Pinpoint the cell where the given text exists, returning its [x, y] midpoint coordinate. 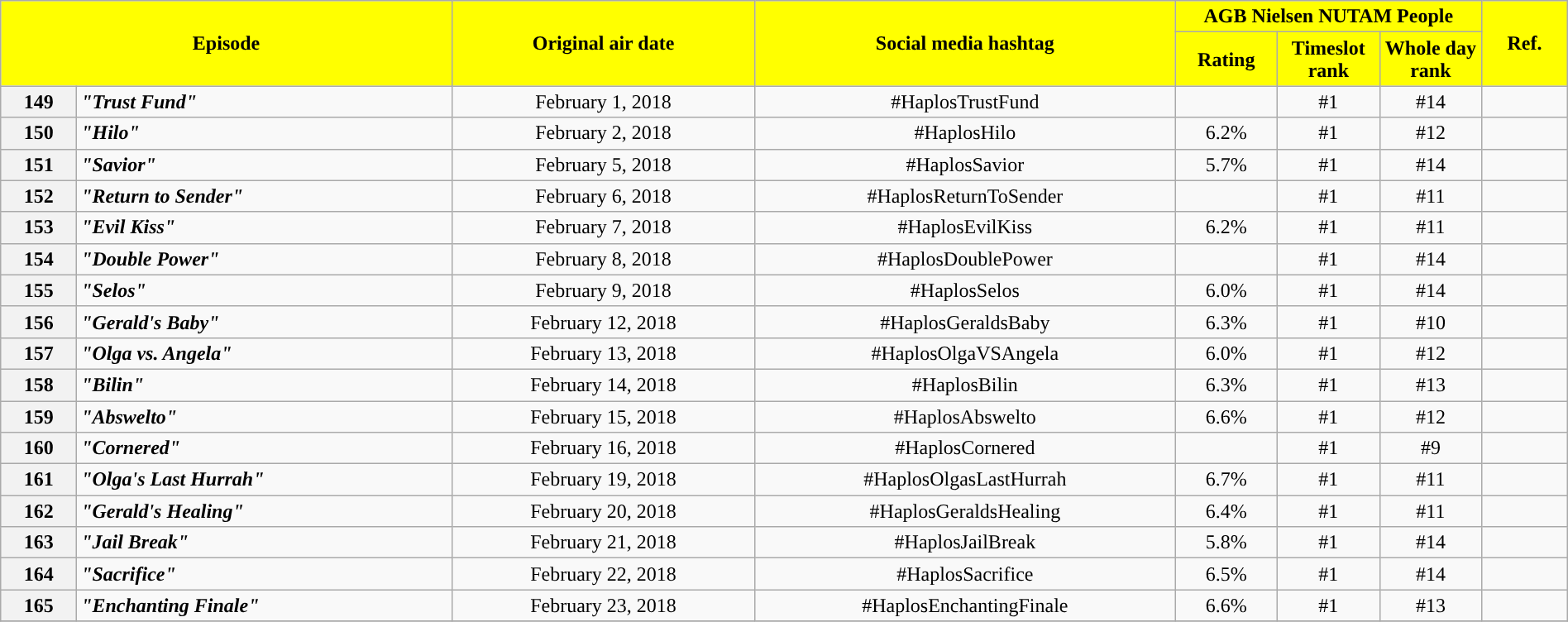
February 2, 2018 [603, 133]
6.5% [1226, 574]
Whole dayrank [1431, 60]
#9 [1431, 448]
"Cornered" [265, 448]
February 15, 2018 [603, 416]
158 [39, 385]
"Gerald's Healing" [265, 511]
"Gerald's Baby" [265, 322]
156 [39, 322]
149 [39, 102]
February 14, 2018 [603, 385]
February 1, 2018 [603, 102]
"Abswelto" [265, 416]
February 13, 2018 [603, 353]
#HaplosBilin [965, 385]
Original air date [603, 43]
5.8% [1226, 543]
AGB Nielsen NUTAM People [1328, 17]
163 [39, 543]
"Trust Fund" [265, 102]
"Savior" [265, 165]
161 [39, 480]
"Hilo" [265, 133]
151 [39, 165]
Social media hashtag [965, 43]
February 7, 2018 [603, 227]
#HaplosSelos [965, 290]
February 19, 2018 [603, 480]
#HaplosOlgasLastHurrah [965, 480]
157 [39, 353]
150 [39, 133]
#HaplosHilo [965, 133]
"Olga vs. Angela" [265, 353]
Episode [227, 43]
"Bilin" [265, 385]
165 [39, 605]
#HaplosEnchantingFinale [965, 605]
"Jail Break" [265, 543]
February 16, 2018 [603, 448]
Timeslotrank [1329, 60]
February 12, 2018 [603, 322]
#HaplosJailBreak [965, 543]
#HaplosSavior [965, 165]
"Double Power" [265, 259]
159 [39, 416]
#HaplosOlgaVSAngela [965, 353]
153 [39, 227]
February 8, 2018 [603, 259]
Ref. [1525, 43]
#HaplosTrustFund [965, 102]
160 [39, 448]
February 23, 2018 [603, 605]
#HaplosCornered [965, 448]
February 5, 2018 [603, 165]
"Return to Sender" [265, 196]
162 [39, 511]
February 21, 2018 [603, 543]
#10 [1431, 322]
155 [39, 290]
#HaplosReturnToSender [965, 196]
#HaplosSacrifice [965, 574]
February 22, 2018 [603, 574]
164 [39, 574]
February 20, 2018 [603, 511]
6.4% [1226, 511]
#HaplosEvilKiss [965, 227]
"Olga's Last Hurrah" [265, 480]
"Enchanting Finale" [265, 605]
154 [39, 259]
"Selos" [265, 290]
6.7% [1226, 480]
#HaplosDoublePower [965, 259]
#HaplosGeraldsHealing [965, 511]
"Sacrifice" [265, 574]
"Evil Kiss" [265, 227]
Rating [1226, 60]
February 6, 2018 [603, 196]
#HaplosGeraldsBaby [965, 322]
February 9, 2018 [603, 290]
5.7% [1226, 165]
152 [39, 196]
#HaplosAbswelto [965, 416]
